Search for the cell housing the specified text and yield its (X, Y) center coordinate. 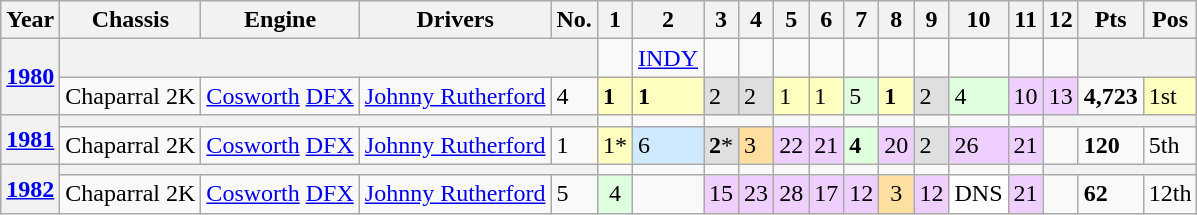
Drivers (455, 20)
1* (614, 145)
Pos (1170, 20)
120 (1110, 145)
22 (792, 145)
11 (1026, 20)
1980 (30, 77)
15 (722, 194)
No. (574, 20)
Year (30, 20)
Chassis (130, 20)
8 (896, 20)
28 (792, 194)
Pts (1110, 20)
12th (1170, 194)
13 (1060, 96)
7 (862, 20)
17 (826, 194)
9 (932, 20)
62 (1110, 194)
5th (1170, 145)
1982 (30, 188)
20 (896, 145)
23 (756, 194)
4,723 (1110, 96)
1981 (30, 140)
INDY (668, 58)
DNS (978, 194)
Engine (280, 20)
26 (978, 145)
1st (1170, 96)
2* (722, 145)
